Scan for the cell matching the given text and deliver its (X, Y) coordinate at center. 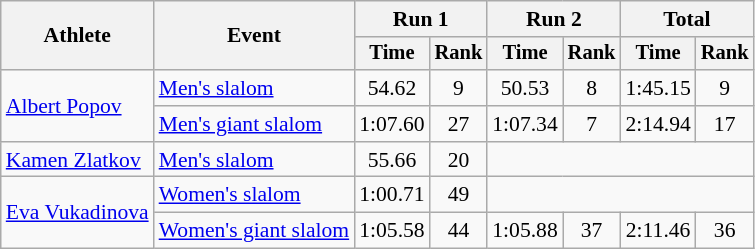
27 (459, 124)
44 (459, 231)
50.53 (524, 88)
37 (592, 231)
17 (725, 124)
1:07.60 (392, 124)
1:00.71 (392, 195)
Men's giant slalom (254, 124)
54.62 (392, 88)
Total (686, 19)
20 (459, 160)
2:14.94 (658, 124)
Women's slalom (254, 195)
Run 1 (420, 19)
Athlete (78, 36)
Albert Popov (78, 106)
36 (725, 231)
7 (592, 124)
Kamen Zlatkov (78, 160)
1:05.88 (524, 231)
49 (459, 195)
Women's giant slalom (254, 231)
1:45.15 (658, 88)
1:05.58 (392, 231)
55.66 (392, 160)
1:07.34 (524, 124)
Event (254, 36)
2:11.46 (658, 231)
8 (592, 88)
Eva Vukadinova (78, 212)
Run 2 (554, 19)
